Locate the cell with the specified text and output its [X, Y] center coordinate. 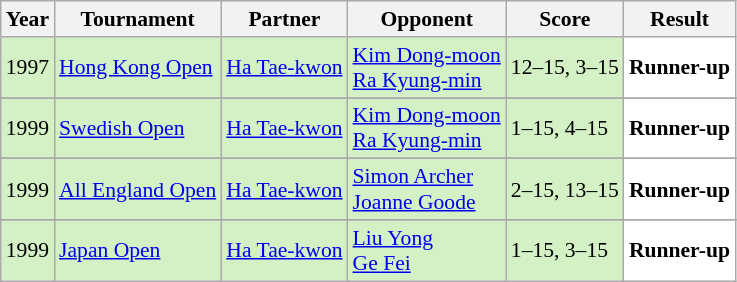
Tournament [138, 19]
Opponent [427, 19]
Partner [284, 19]
1–15, 3–15 [565, 250]
Year [28, 19]
Hong Kong Open [138, 68]
1997 [28, 68]
Liu Yong Ge Fei [427, 250]
Swedish Open [138, 128]
Simon Archer Joanne Goode [427, 190]
Japan Open [138, 250]
Score [565, 19]
All England Open [138, 190]
Result [680, 19]
12–15, 3–15 [565, 68]
2–15, 13–15 [565, 190]
1–15, 4–15 [565, 128]
